Locate the cell with the specified text and output its (X, Y) center coordinate. 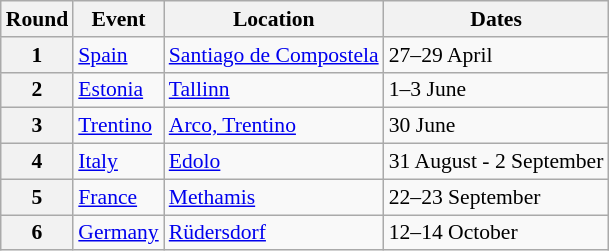
Location (274, 19)
Methamis (274, 197)
Estonia (118, 90)
6 (38, 233)
1–3 June (496, 90)
Event (118, 19)
5 (38, 197)
27–29 April (496, 55)
2 (38, 90)
Trentino (118, 126)
Italy (118, 162)
Germany (118, 233)
Tallinn (274, 90)
Edolo (274, 162)
4 (38, 162)
Arco, Trentino (274, 126)
31 August - 2 September (496, 162)
30 June (496, 126)
Spain (118, 55)
1 (38, 55)
Rüdersdorf (274, 233)
Santiago de Compostela (274, 55)
Dates (496, 19)
3 (38, 126)
France (118, 197)
12–14 October (496, 233)
Round (38, 19)
22–23 September (496, 197)
